Return the [X, Y] coordinate for the center point of the cell that contains the specified text.  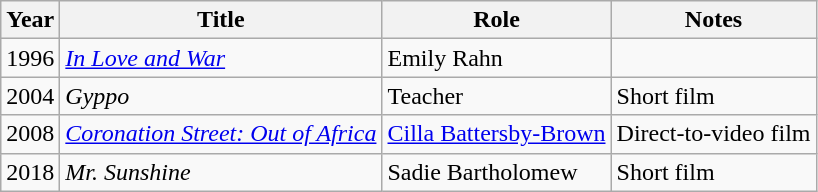
Teacher [496, 96]
Cilla Battersby-Brown [496, 134]
2008 [30, 134]
In Love and War [221, 58]
Direct-to-video film [714, 134]
Gyppo [221, 96]
2018 [30, 172]
Emily Rahn [496, 58]
Notes [714, 20]
1996 [30, 58]
Title [221, 20]
Mr. Sunshine [221, 172]
2004 [30, 96]
Role [496, 20]
Coronation Street: Out of Africa [221, 134]
Year [30, 20]
Sadie Bartholomew [496, 172]
